For the text-containing cell, return its midpoint in (X, Y) coordinate format. 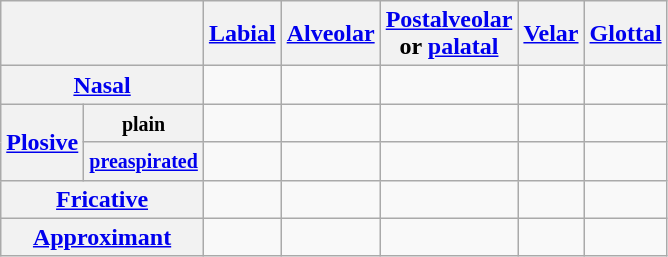
Fricative (102, 199)
Labial (242, 34)
preaspirated (144, 161)
Postalveolar or palatal (449, 34)
Approximant (102, 237)
Plosive (42, 142)
Velar (551, 34)
Nasal (102, 85)
plain (144, 123)
Alveolar (330, 34)
Glottal (626, 34)
